From the cell containing the given text, extract its center point as (X, Y) coordinate. 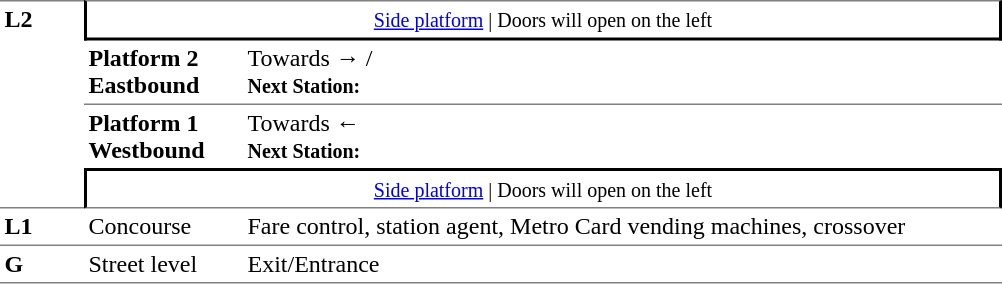
Platform 2Eastbound (164, 72)
Street level (164, 264)
Exit/Entrance (622, 264)
Towards → / Next Station: (622, 72)
Concourse (164, 226)
Platform 1Westbound (164, 136)
Fare control, station agent, Metro Card vending machines, crossover (622, 226)
Towards ← Next Station: (622, 136)
L2 (42, 104)
L1 (42, 226)
G (42, 264)
